Capture the cell that displays the provided text and extract its (X, Y) central coordinate. 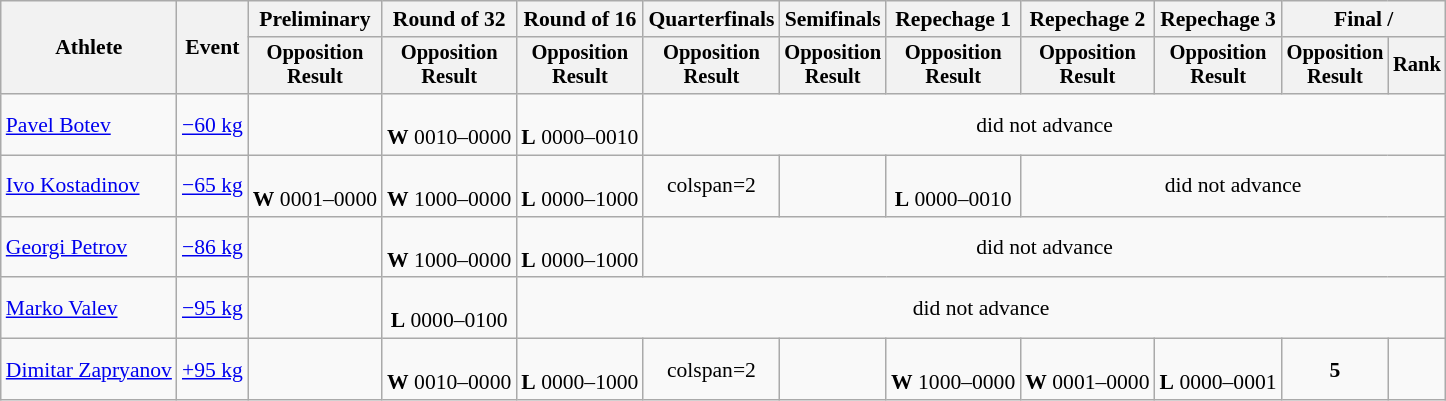
Quarterfinals (711, 19)
Final / (1364, 19)
Marko Valev (89, 308)
−65 kg (212, 186)
Georgi Petrov (89, 248)
Event (212, 48)
Semifinals (832, 19)
Rank (1417, 66)
Repechage 3 (1218, 19)
Preliminary (315, 19)
Athlete (89, 48)
Repechage 2 (1087, 19)
−95 kg (212, 308)
−60 kg (212, 124)
5 (1336, 370)
Ivo Kostadinov (89, 186)
Pavel Botev (89, 124)
+95 kg (212, 370)
L 0000–0001 (1218, 370)
Round of 32 (449, 19)
−86 kg (212, 248)
L 0000–0100 (449, 308)
Repechage 1 (953, 19)
Round of 16 (580, 19)
Dimitar Zapryanov (89, 370)
